From the cell containing the given text, extract its center point as [X, Y] coordinate. 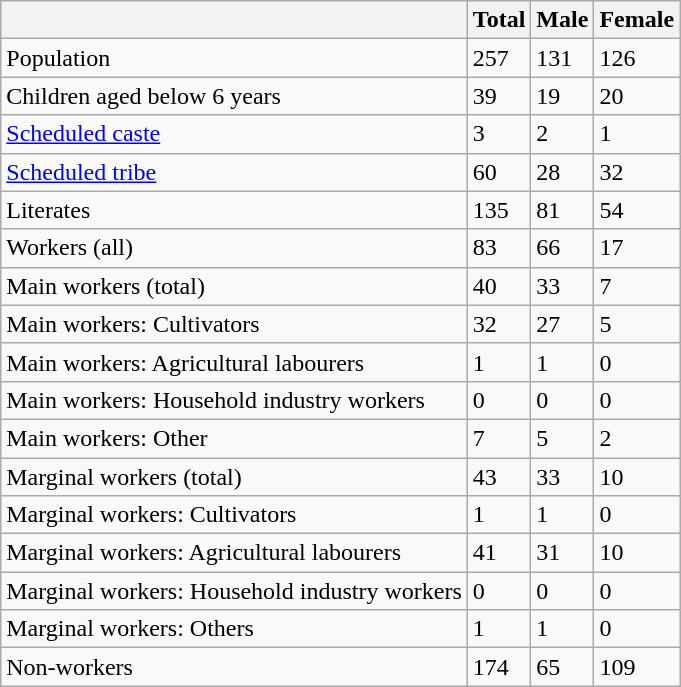
54 [637, 210]
Male [562, 20]
28 [562, 172]
174 [499, 667]
257 [499, 58]
65 [562, 667]
Children aged below 6 years [234, 96]
83 [499, 248]
Female [637, 20]
Non-workers [234, 667]
Main workers (total) [234, 286]
39 [499, 96]
Marginal workers: Others [234, 629]
126 [637, 58]
81 [562, 210]
60 [499, 172]
40 [499, 286]
66 [562, 248]
109 [637, 667]
Population [234, 58]
Main workers: Agricultural labourers [234, 362]
Main workers: Cultivators [234, 324]
Main workers: Household industry workers [234, 400]
17 [637, 248]
Marginal workers: Cultivators [234, 515]
Marginal workers: Household industry workers [234, 591]
Marginal workers: Agricultural labourers [234, 553]
Workers (all) [234, 248]
3 [499, 134]
27 [562, 324]
135 [499, 210]
Total [499, 20]
19 [562, 96]
41 [499, 553]
20 [637, 96]
Literates [234, 210]
Main workers: Other [234, 438]
31 [562, 553]
Scheduled tribe [234, 172]
131 [562, 58]
43 [499, 477]
Scheduled caste [234, 134]
Marginal workers (total) [234, 477]
